Detect which cell encompasses the target text, then output its [X, Y] center coordinate. 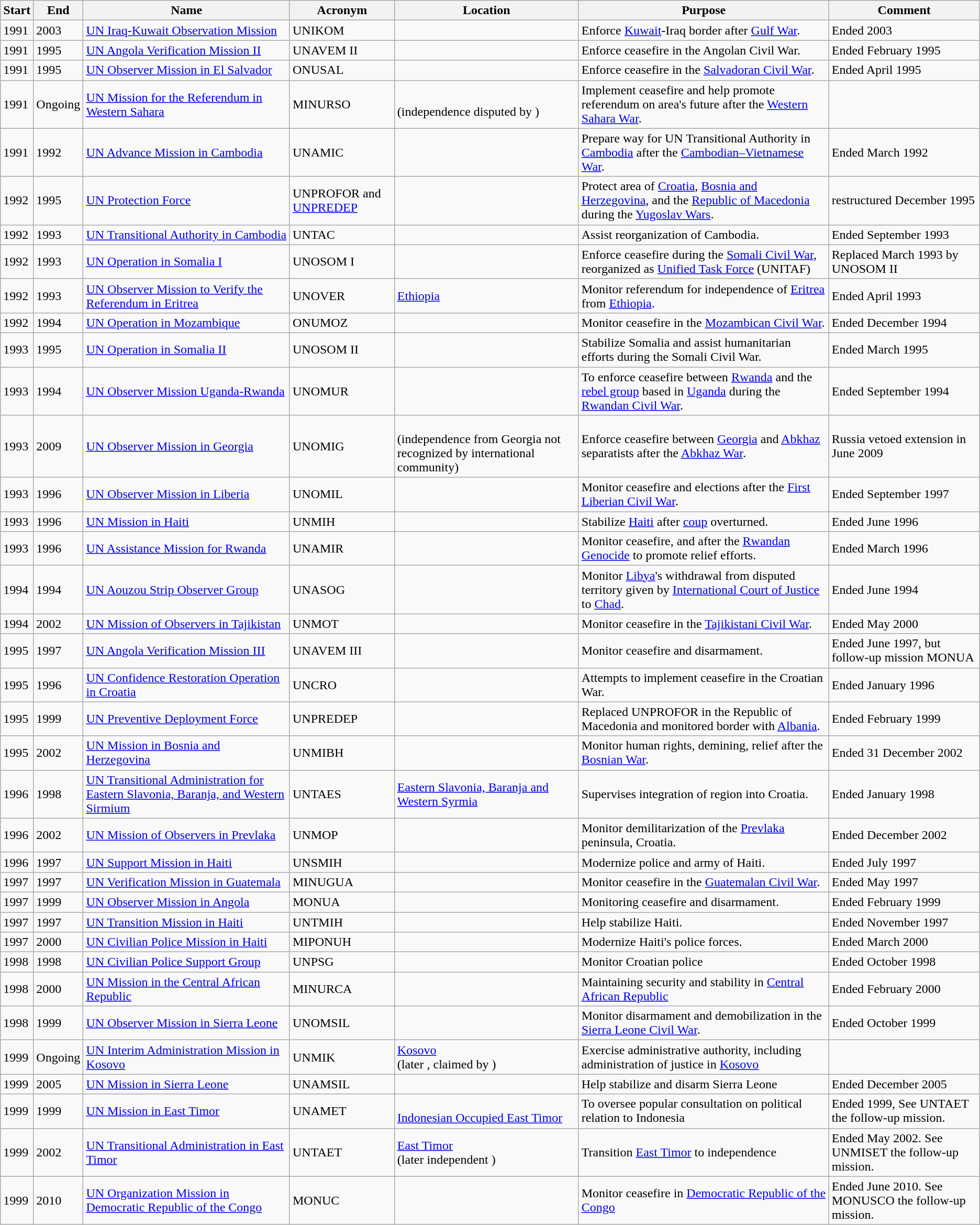
Ended December 2002 [904, 835]
UNOSOM II [342, 350]
Monitoring ceasefire and disarmament. [704, 902]
UNCRO [342, 685]
ONUSAL [342, 70]
UN Confidence Restoration Operation in Croatia [186, 685]
Monitor referendum for independence of Eritrea from Ethiopia. [704, 295]
UN Mission in Bosnia and Herzegovina [186, 753]
UNMIH [342, 522]
Ended April 1993 [904, 295]
To enforce ceasefire between Rwanda and the rebel group based in Uganda during the Rwandan Civil War. [704, 391]
Ended January 1996 [904, 685]
(independence from Georgia not recognized by international community) [486, 446]
Ended March 1992 [904, 152]
MONUC [342, 1200]
MINURSO [342, 104]
Eastern Slavonia, Baranja and Western Syrmia [486, 794]
Ended 2003 [904, 30]
Assist reorganization of Cambodia. [704, 235]
MINURCA [342, 989]
Modernize Haiti's police forces. [704, 942]
UN Observer Mission to Verify the Referendum in Eritrea [186, 295]
UN Civilian Police Support Group [186, 962]
UN Transition Mission in Haiti [186, 922]
UN Operation in Somalia II [186, 350]
2003 [59, 30]
UNOMSIL [342, 1023]
Stabilize Haiti after coup overturned. [704, 522]
UN Aouzou Strip Observer Group [186, 590]
UN Observer Mission in Georgia [186, 446]
Replaced March 1993 by UNOSOM II [904, 262]
UNAVEM II [342, 50]
Help stabilize Haiti. [704, 922]
UN Civilian Police Mission in Haiti [186, 942]
Ended June 1997, but follow-up mission MONUA [904, 650]
Kosovo(later , claimed by ) [486, 1057]
Modernize police and army of Haiti. [704, 862]
UN Observer Mission in Sierra Leone [186, 1023]
UNAVEM III [342, 650]
UNOSOM I [342, 262]
To oversee popular consultation on political relation to Indonesia [704, 1111]
Enforce ceasefire between Georgia and Abkhaz separatists after the Abkhaz War. [704, 446]
Ended June 1996 [904, 522]
Protect area of Croatia, Bosnia and Herzegovina, and the Republic of Macedonia during the Yugoslav Wars. [704, 201]
ONUMOZ [342, 323]
Monitor Croatian police [704, 962]
UNMIK [342, 1057]
Acronym [342, 10]
UNPROFOR and UNPREDEP [342, 201]
Monitor ceasefire in the Tajikistani Civil War. [704, 624]
Ended October 1998 [904, 962]
Transition East Timor to independence [704, 1152]
UNTAET [342, 1152]
(independence disputed by ) [486, 104]
UN Mission in the Central African Republic [186, 989]
MONUA [342, 902]
Monitor ceasefire and disarmament. [704, 650]
Supervises integration of region into Croatia. [704, 794]
UN Mission for the Referendum in Western Sahara [186, 104]
MINUGUA [342, 882]
Ended April 1995 [904, 70]
Ended March 2000 [904, 942]
UN Advance Mission in Cambodia [186, 152]
UN Transitional Administration in East Timor [186, 1152]
Name [186, 10]
UN Observer Mission in Angola [186, 902]
Ended December 2005 [904, 1084]
Ended September 1997 [904, 494]
UNMIBH [342, 753]
Exercise administrative authority, including administration of justice in Kosovo [704, 1057]
UN Protection Force [186, 201]
UN Preventive Deployment Force [186, 719]
Monitor Libya's withdrawal from disputed territory given by International Court of Justice to Chad. [704, 590]
UNAMET [342, 1111]
Ended March 1995 [904, 350]
Ended June 1994 [904, 590]
restructured December 1995 [904, 201]
UN Organization Mission in Democratic Republic of the Congo [186, 1200]
Enforce ceasefire in the Angolan Civil War. [704, 50]
UN Mission of Observers in Prevlaka [186, 835]
UN Verification Mission in Guatemala [186, 882]
Implement ceasefire and help promote referendum on area's future after the Western Sahara War. [704, 104]
Stabilize Somalia and assist humanitarian efforts during the Somali Civil War. [704, 350]
Ended September 1993 [904, 235]
Purpose [704, 10]
UN Transitional Authority in Cambodia [186, 235]
UN Interim Administration Mission in Kosovo [186, 1057]
UN Mission of Observers in Tajikistan [186, 624]
UNOVER [342, 295]
UNMOT [342, 624]
Ended February 2000 [904, 989]
UN Transitional Administration for Eastern Slavonia, Baranja, and Western Sirmium [186, 794]
UN Support Mission in Haiti [186, 862]
2005 [59, 1084]
Replaced UNPROFOR in the Republic of Macedonia and monitored border with Albania. [704, 719]
Ended November 1997 [904, 922]
Ended July 1997 [904, 862]
UNOMIL [342, 494]
Ended January 1998 [904, 794]
Ended May 2000 [904, 624]
Enforce ceasefire during the Somali Civil War, reorganized as Unified Task Force (UNITAF) [704, 262]
Ended September 1994 [904, 391]
UNMOP [342, 835]
Indonesian Occupied East Timor [486, 1111]
UN Mission in Sierra Leone [186, 1084]
UNIKOM [342, 30]
Ended October 1999 [904, 1023]
Location [486, 10]
UNPSG [342, 962]
Enforce Kuwait-Iraq border after Gulf War. [704, 30]
East Timor(later independent ) [486, 1152]
UNTAES [342, 794]
MIPONUH [342, 942]
Russia vetoed extension in June 2009 [904, 446]
Monitor human rights, demining, relief after the Bosnian War. [704, 753]
Monitor ceasefire in the Guatemalan Civil War. [704, 882]
UN Angola Verification Mission III [186, 650]
UN Iraq-Kuwait Observation Mission [186, 30]
Enforce ceasefire in the Salvadoran Civil War. [704, 70]
UNSMIH [342, 862]
Monitor ceasefire, and after the Rwandan Genocide to promote relief efforts. [704, 549]
2010 [59, 1200]
UN Angola Verification Mission II [186, 50]
UNTAC [342, 235]
UN Observer Mission in El Salvador [186, 70]
Monitor ceasefire in the Mozambican Civil War. [704, 323]
UNAMIC [342, 152]
Ended February 1995 [904, 50]
Monitor ceasefire and elections after the First Liberian Civil War. [704, 494]
UNTMIH [342, 922]
Ended March 1996 [904, 549]
Maintaining security and stability in Central African Republic [704, 989]
UN Operation in Somalia I [186, 262]
UN Assistance Mission for Rwanda [186, 549]
Ethiopia [486, 295]
UNASOG [342, 590]
Ended 1999, See UNTAET the follow-up mission. [904, 1111]
Prepare way for UN Transitional Authority in Cambodia after the Cambodian–Vietnamese War. [704, 152]
Monitor disarmament and demobilization in the Sierra Leone Civil War. [704, 1023]
UN Mission in East Timor [186, 1111]
UNAMIR [342, 549]
Ended 31 December 2002 [904, 753]
UN Mission in Haiti [186, 522]
Help stabilize and disarm Sierra Leone [704, 1084]
End [59, 10]
Attempts to implement ceasefire in the Croatian War. [704, 685]
Comment [904, 10]
Start [17, 10]
UN Observer Mission in Liberia [186, 494]
UNPREDEP [342, 719]
Ended May 2002. See UNMISET the follow-up mission. [904, 1152]
UNOMIG [342, 446]
Monitor demilitarization of the Prevlaka peninsula, Croatia. [704, 835]
2009 [59, 446]
UN Observer Mission Uganda-Rwanda [186, 391]
UNOMUR [342, 391]
Monitor ceasefire in Democratic Republic of the Congo [704, 1200]
UN Operation in Mozambique [186, 323]
Ended June 2010. See MONUSCO the follow-up mission. [904, 1200]
Ended December 1994 [904, 323]
UNAMSIL [342, 1084]
Ended May 1997 [904, 882]
